Pinpoint the cell where the given text exists, returning its (X, Y) midpoint coordinate. 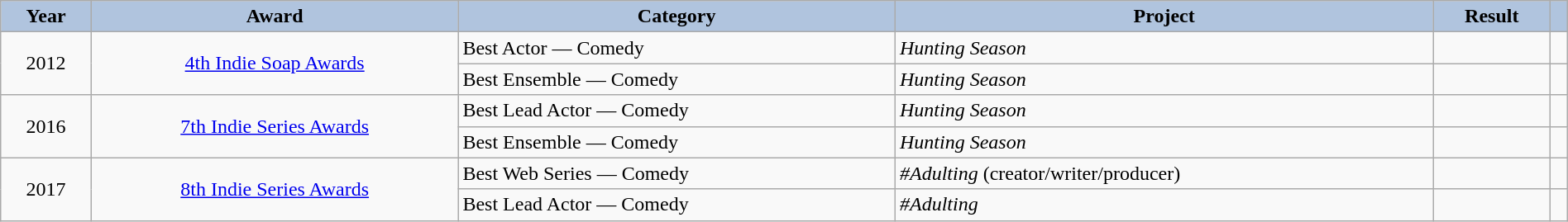
8th Indie Series Awards (275, 189)
Category (676, 17)
Result (1492, 17)
7th Indie Series Awards (275, 126)
2016 (46, 126)
#Adulting (creator/writer/producer) (1164, 173)
Project (1164, 17)
#Adulting (1164, 205)
Year (46, 17)
4th Indie Soap Awards (275, 64)
Best Actor — Comedy (676, 48)
2012 (46, 64)
2017 (46, 189)
Best Web Series — Comedy (676, 173)
Award (275, 17)
